Return (X, Y) of the center of cell containing provided text 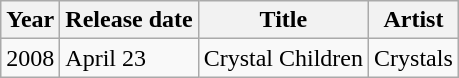
Artist (414, 20)
Title (283, 20)
Crystal Children (283, 58)
Release date (129, 20)
April 23 (129, 58)
Year (30, 20)
2008 (30, 58)
Crystals (414, 58)
